Extract the [X, Y] coordinate from the center of the cell holding the provided text.  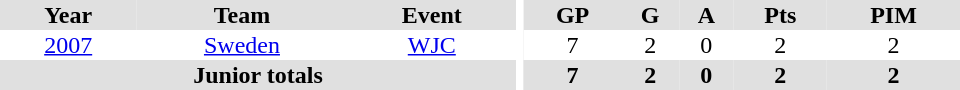
Pts [781, 15]
WJC [432, 45]
Year [68, 15]
G [650, 15]
PIM [894, 15]
2007 [68, 45]
GP [572, 15]
Event [432, 15]
Junior totals [258, 75]
Team [242, 15]
Sweden [242, 45]
A [706, 15]
